Extract the (X, Y) coordinate from the center of the cell holding the provided text.  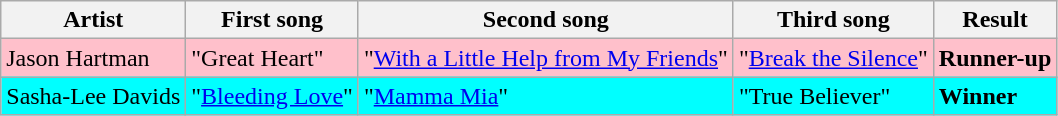
Third song (833, 20)
Winner (995, 96)
"Mamma Mia" (546, 96)
"Break the Silence" (833, 58)
First song (272, 20)
Runner-up (995, 58)
"With a Little Help from My Friends" (546, 58)
Artist (94, 20)
Sasha-Lee Davids (94, 96)
"Bleeding Love" (272, 96)
"Great Heart" (272, 58)
"True Believer" (833, 96)
Result (995, 20)
Jason Hartman (94, 58)
Second song (546, 20)
